Detect which cell encompasses the target text, then output its [x, y] center coordinate. 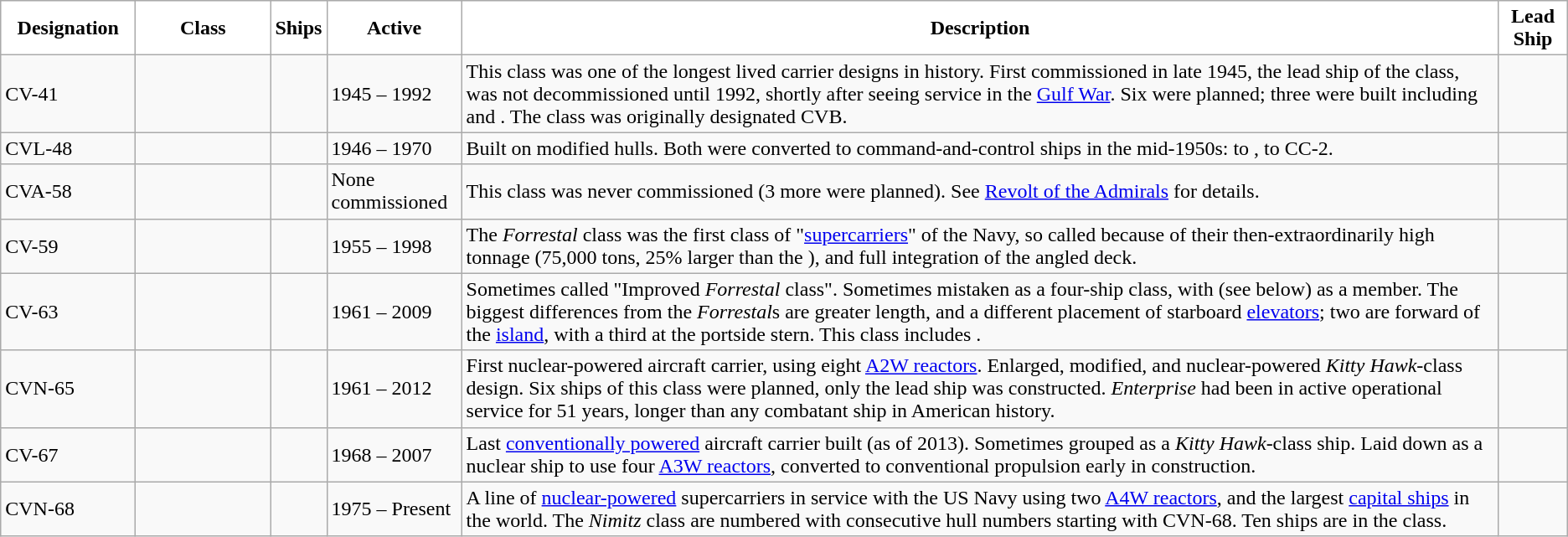
Designation [69, 28]
None commissioned [394, 191]
CVN-65 [69, 389]
1961 – 2009 [394, 312]
Class [203, 28]
1945 – 1992 [394, 94]
CV-41 [69, 94]
CVA-58 [69, 191]
1968 – 2007 [394, 454]
CV-63 [69, 312]
CVN-68 [69, 509]
1955 – 1998 [394, 246]
Description [980, 28]
Active [394, 28]
1946 – 1970 [394, 148]
Lead Ship [1533, 28]
CV-67 [69, 454]
1961 – 2012 [394, 389]
Built on modified hulls. Both were converted to command-and-control ships in the mid-1950s: to , to CC-2. [980, 148]
Ships [298, 28]
1975 – Present [394, 509]
This class was never commissioned (3 more were planned). See Revolt of the Admirals for details. [980, 191]
CVL-48 [69, 148]
CV-59 [69, 246]
